Locate the cell with the specified text and output its [X, Y] center coordinate. 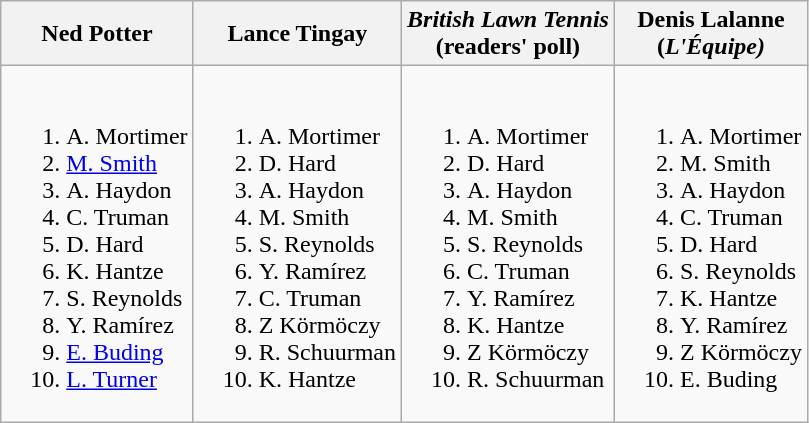
A. Mortimer M. Smith A. Haydon C. Truman D. Hard S. Reynolds K. Hantze Y. Ramírez Z Körmöczy E. Buding [710, 244]
A. Mortimer M. Smith A. Haydon C. Truman D. Hard K. Hantze S. Reynolds Y. Ramírez E. Buding L. Turner [97, 244]
British Lawn Tennis(readers' poll) [508, 34]
Lance Tingay [297, 34]
Denis Lalanne(L'Équipe) [710, 34]
A. Mortimer D. Hard A. Haydon M. Smith S. Reynolds C. Truman Y. Ramírez K. Hantze Z Körmöczy R. Schuurman [508, 244]
Ned Potter [97, 34]
A. Mortimer D. Hard A. Haydon M. Smith S. Reynolds Y. Ramírez C. Truman Z Körmöczy R. Schuurman K. Hantze [297, 244]
